Return the [x, y] coordinate for the center point of the cell that contains the specified text.  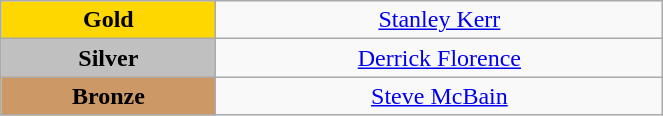
Bronze [108, 96]
Derrick Florence [440, 58]
Silver [108, 58]
Stanley Kerr [440, 20]
Gold [108, 20]
Steve McBain [440, 96]
